Return the (X, Y) coordinate for the center point of the cell that contains the specified text.  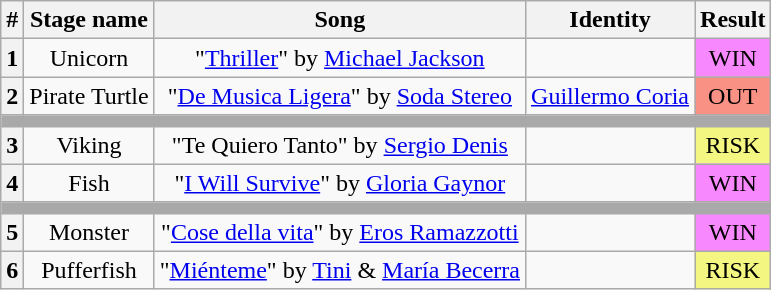
4 (12, 183)
"Cose della vita" by Eros Ramazzotti (340, 232)
Fish (89, 183)
5 (12, 232)
Unicorn (89, 58)
Pufferfish (89, 270)
"Thriller" by Michael Jackson (340, 58)
Song (340, 20)
Viking (89, 145)
1 (12, 58)
Result (733, 20)
# (12, 20)
2 (12, 96)
Guillermo Coria (610, 96)
Pirate Turtle (89, 96)
"Miénteme" by Tini & María Becerra (340, 270)
"I Will Survive" by Gloria Gaynor (340, 183)
"Te Quiero Tanto" by Sergio Denis (340, 145)
Stage name (89, 20)
"De Musica Ligera" by Soda Stereo (340, 96)
Identity (610, 20)
3 (12, 145)
Monster (89, 232)
6 (12, 270)
OUT (733, 96)
